Extract the [X, Y] coordinate from the center of the cell holding the provided text.  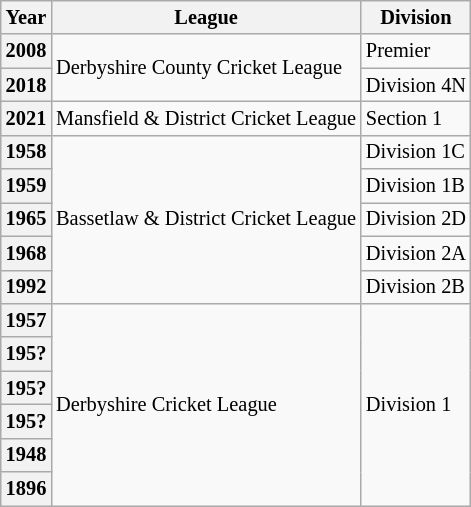
1958 [26, 152]
Division 2D [416, 219]
1965 [26, 219]
Division [416, 17]
1992 [26, 287]
Derbyshire County Cricket League [206, 68]
Premier [416, 51]
1896 [26, 489]
Division 1 [416, 404]
Division 2A [416, 253]
1948 [26, 455]
Division 1B [416, 186]
Year [26, 17]
2018 [26, 85]
Division 1C [416, 152]
League [206, 17]
1957 [26, 320]
2021 [26, 118]
Bassetlaw & District Cricket League [206, 219]
Mansfield & District Cricket League [206, 118]
1968 [26, 253]
Section 1 [416, 118]
1959 [26, 186]
Derbyshire Cricket League [206, 404]
Division 2B [416, 287]
2008 [26, 51]
Division 4N [416, 85]
